Locate the cell with the specified text and output its (X, Y) center coordinate. 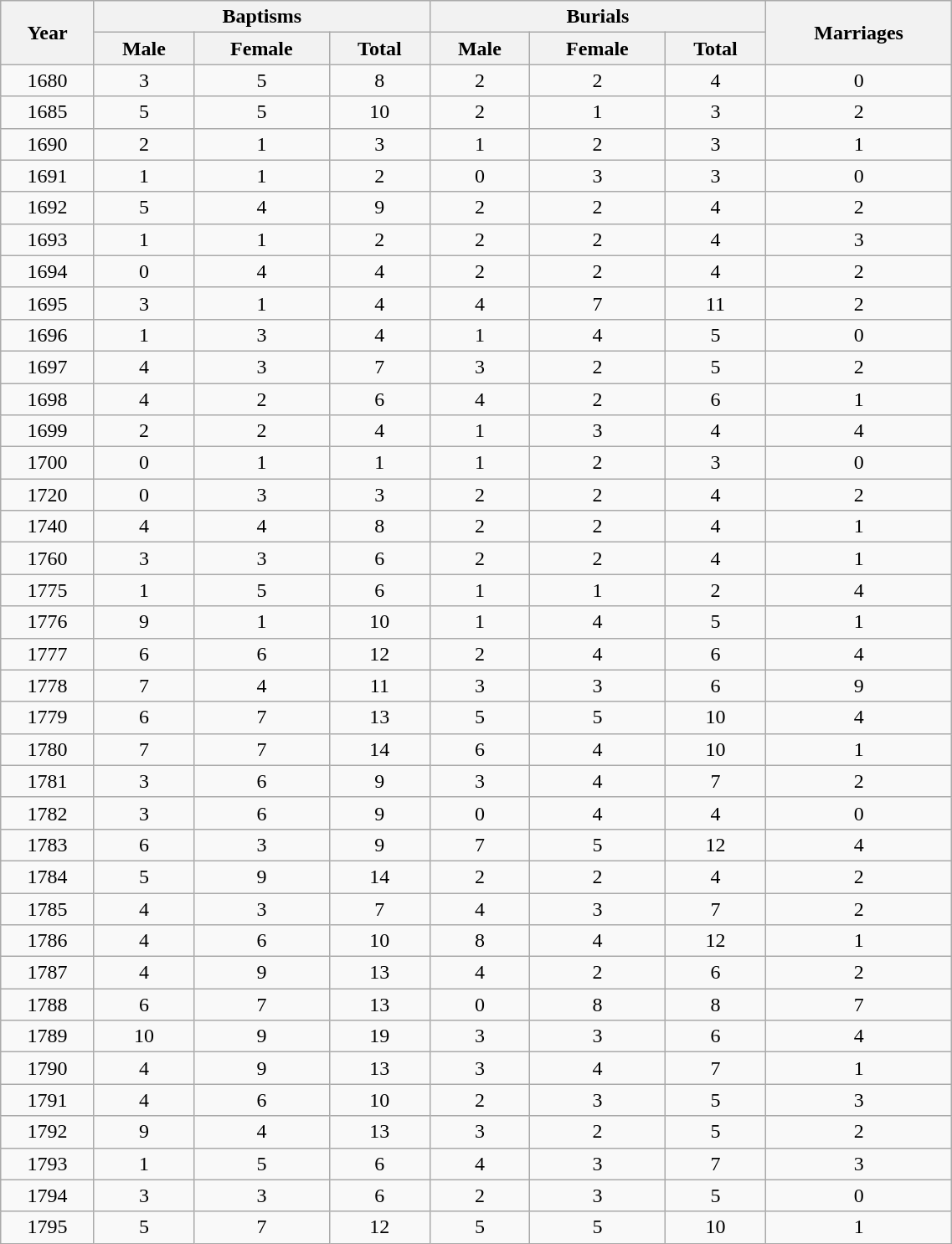
Burials (598, 17)
1693 (48, 239)
1782 (48, 813)
Marriages (858, 33)
1696 (48, 335)
1699 (48, 431)
1780 (48, 749)
1760 (48, 558)
1789 (48, 1036)
1793 (48, 1164)
1720 (48, 495)
1794 (48, 1195)
1785 (48, 908)
1783 (48, 845)
1740 (48, 527)
1692 (48, 208)
1697 (48, 367)
1776 (48, 622)
Year (48, 33)
1795 (48, 1227)
1698 (48, 399)
1778 (48, 686)
19 (379, 1036)
1691 (48, 176)
1700 (48, 463)
1695 (48, 303)
1777 (48, 654)
1685 (48, 112)
Baptisms (261, 17)
1784 (48, 876)
1792 (48, 1132)
1791 (48, 1100)
1788 (48, 1005)
1790 (48, 1068)
1781 (48, 781)
1775 (48, 590)
1680 (48, 80)
1690 (48, 144)
1694 (48, 271)
1787 (48, 973)
1779 (48, 717)
1786 (48, 941)
